Determine the [x, y] coordinate at the center of the cell enclosing the given text.  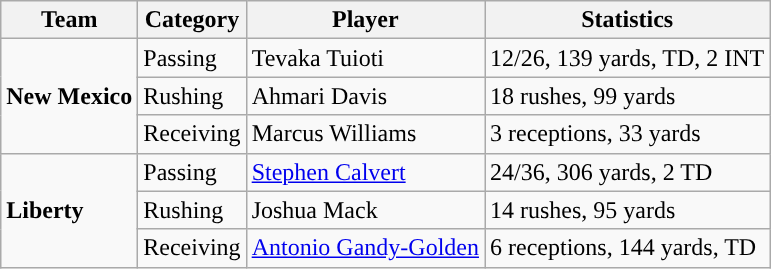
Joshua Mack [365, 210]
Team [70, 20]
24/36, 306 yards, 2 TD [626, 172]
12/26, 139 yards, TD, 2 INT [626, 58]
Tevaka Tuioti [365, 58]
3 receptions, 33 yards [626, 134]
14 rushes, 95 yards [626, 210]
Marcus Williams [365, 134]
6 receptions, 144 yards, TD [626, 248]
Statistics [626, 20]
New Mexico [70, 96]
Stephen Calvert [365, 172]
18 rushes, 99 yards [626, 96]
Player [365, 20]
Ahmari Davis [365, 96]
Liberty [70, 210]
Category [192, 20]
Antonio Gandy-Golden [365, 248]
